Scan for the cell matching the given text and deliver its [x, y] coordinate at center. 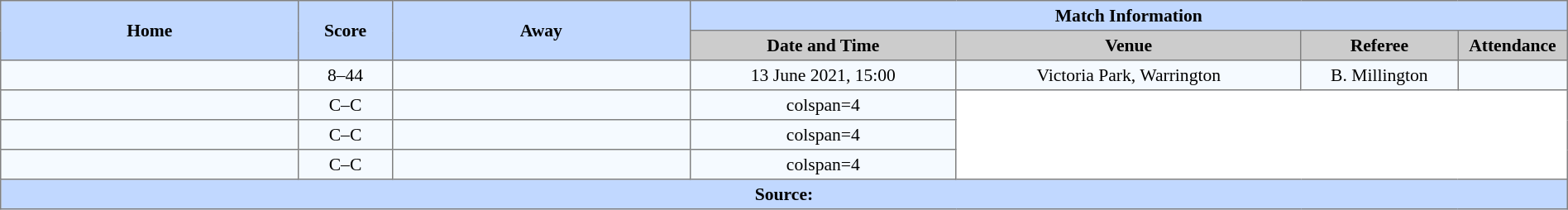
B. Millington [1379, 75]
Date and Time [823, 45]
Away [541, 31]
Source: [784, 194]
13 June 2021, 15:00 [823, 75]
Venue [1128, 45]
8–44 [346, 75]
Match Information [1128, 16]
Referee [1379, 45]
Attendance [1513, 45]
Score [346, 31]
Home [150, 31]
Victoria Park, Warrington [1128, 75]
